Capture the cell that displays the provided text and extract its (X, Y) central coordinate. 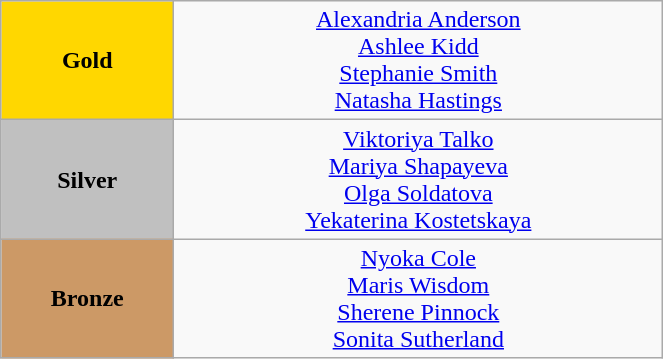
Gold (88, 60)
Silver (88, 180)
Bronze (88, 298)
Alexandria AndersonAshlee KiddStephanie SmithNatasha Hastings (418, 60)
Viktoriya TalkoMariya ShapayevaOlga SoldatovaYekaterina Kostetskaya (418, 180)
Nyoka ColeMaris WisdomSherene PinnockSonita Sutherland (418, 298)
